Return (X, Y) of the center of cell containing provided text 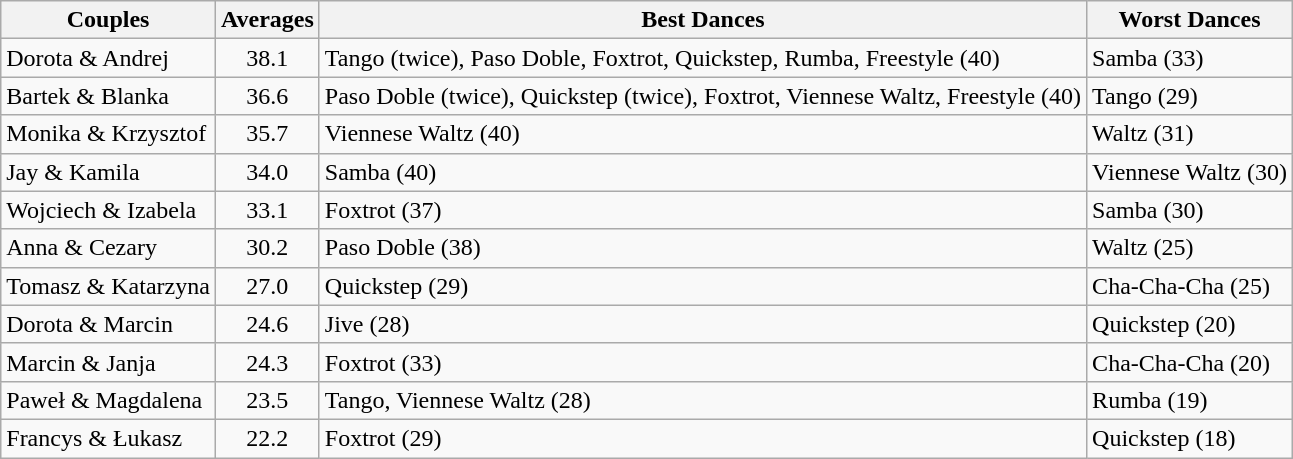
Averages (267, 20)
Jay & Kamila (108, 172)
30.2 (267, 248)
Foxtrot (29) (702, 438)
Viennese Waltz (40) (702, 134)
Foxtrot (37) (702, 210)
Worst Dances (1190, 20)
Paso Doble (38) (702, 248)
27.0 (267, 286)
Best Dances (702, 20)
Cha-Cha-Cha (25) (1190, 286)
35.7 (267, 134)
22.2 (267, 438)
Francys & Łukasz (108, 438)
Monika & Krzysztof (108, 134)
34.0 (267, 172)
Paweł & Magdalena (108, 400)
Quickstep (29) (702, 286)
33.1 (267, 210)
Dorota & Marcin (108, 324)
Paso Doble (twice), Quickstep (twice), Foxtrot, Viennese Waltz, Freestyle (40) (702, 96)
24.6 (267, 324)
24.3 (267, 362)
Tango, Viennese Waltz (28) (702, 400)
Wojciech & Izabela (108, 210)
Cha-Cha-Cha (20) (1190, 362)
Samba (33) (1190, 58)
Jive (28) (702, 324)
36.6 (267, 96)
Samba (30) (1190, 210)
Foxtrot (33) (702, 362)
Viennese Waltz (30) (1190, 172)
38.1 (267, 58)
23.5 (267, 400)
Waltz (25) (1190, 248)
Tomasz & Katarzyna (108, 286)
Rumba (19) (1190, 400)
Quickstep (18) (1190, 438)
Tango (twice), Paso Doble, Foxtrot, Quickstep, Rumba, Freestyle (40) (702, 58)
Tango (29) (1190, 96)
Couples (108, 20)
Dorota & Andrej (108, 58)
Anna & Cezary (108, 248)
Waltz (31) (1190, 134)
Samba (40) (702, 172)
Quickstep (20) (1190, 324)
Bartek & Blanka (108, 96)
Marcin & Janja (108, 362)
